Detect which cell encompasses the target text, then output its [x, y] center coordinate. 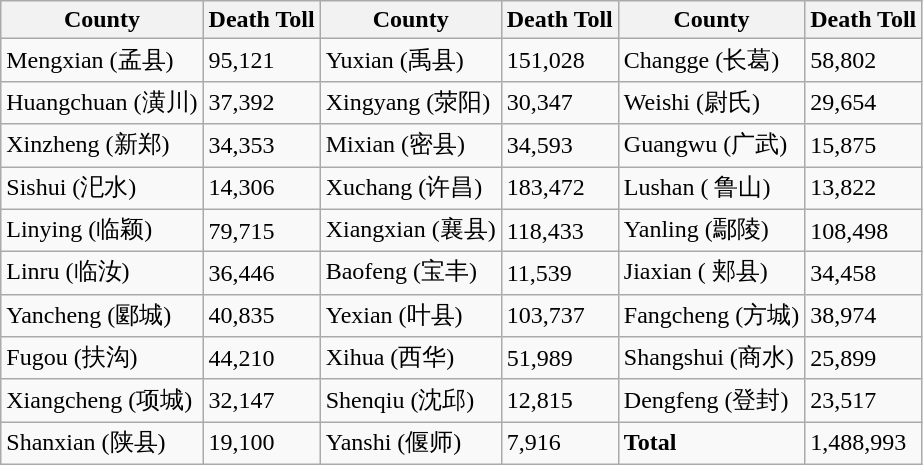
34,353 [262, 146]
Dengfeng (登封) [711, 400]
Total [711, 444]
32,147 [262, 400]
14,306 [262, 188]
36,446 [262, 274]
Jiaxian ( 郏县) [711, 274]
Shanxian (陕县) [102, 444]
Xinzheng (新郑) [102, 146]
Yancheng (郾城) [102, 316]
13,822 [864, 188]
Shenqiu (沈邱) [410, 400]
40,835 [262, 316]
Guangwu (广武) [711, 146]
Mixian (密县) [410, 146]
11,539 [560, 274]
30,347 [560, 102]
Sishui (汜水) [102, 188]
Linru (临汝) [102, 274]
Fangcheng (方城) [711, 316]
38,974 [864, 316]
108,498 [864, 230]
Xiangxian (襄县) [410, 230]
Lushan ( 鲁山) [711, 188]
51,989 [560, 358]
19,100 [262, 444]
Huangchuan (潢川) [102, 102]
58,802 [864, 60]
Yexian (叶县) [410, 316]
79,715 [262, 230]
Fugou (扶沟) [102, 358]
34,593 [560, 146]
183,472 [560, 188]
37,392 [262, 102]
Yanshi (偃师) [410, 444]
151,028 [560, 60]
Yuxian (禹县) [410, 60]
Weishi (尉氏) [711, 102]
15,875 [864, 146]
Yanling (鄢陵) [711, 230]
34,458 [864, 274]
118,433 [560, 230]
Mengxian (孟县) [102, 60]
Shangshui (商水) [711, 358]
Xuchang (许昌) [410, 188]
7,916 [560, 444]
Xingyang (荥阳) [410, 102]
12,815 [560, 400]
29,654 [864, 102]
Xihua (西华) [410, 358]
Changge (长葛) [711, 60]
23,517 [864, 400]
25,899 [864, 358]
Baofeng (宝丰) [410, 274]
1,488,993 [864, 444]
44,210 [262, 358]
Linying (临颖) [102, 230]
95,121 [262, 60]
103,737 [560, 316]
Xiangcheng (项城) [102, 400]
